From the cell containing the given text, extract its center point as [X, Y] coordinate. 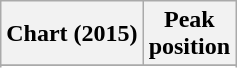
Chart (2015) [72, 34]
Peakposition [189, 34]
